Detect which cell encompasses the target text, then output its [X, Y] center coordinate. 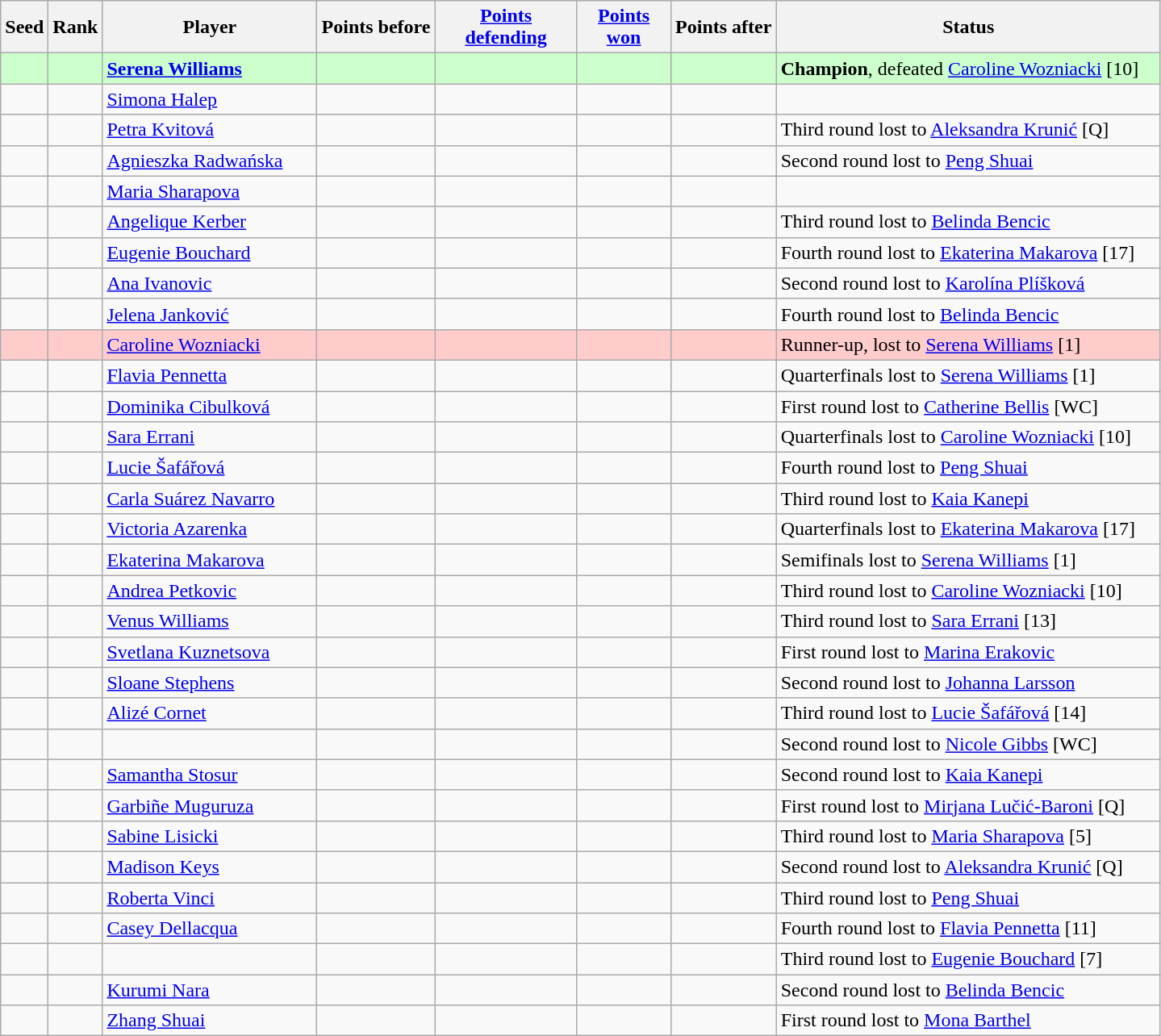
First round lost to Mona Barthel [968, 1021]
Ekaterina Makarova [210, 560]
Angelique Kerber [210, 222]
Seed [24, 27]
Third round lost to Sara Errani [13] [968, 621]
Petra Kvitová [210, 130]
First round lost to Marina Erakovic [968, 652]
First round lost to Catherine Bellis [WC] [968, 406]
Eugenie Bouchard [210, 253]
Third round lost to Peng Shuai [968, 898]
Points defending [506, 27]
Rank [76, 27]
Fourth round lost to Belinda Bencic [968, 314]
Dominika Cibulková [210, 406]
Samantha Stosur [210, 775]
Third round lost to Aleksandra Krunić [Q] [968, 130]
Fourth round lost to Peng Shuai [968, 468]
Agnieszka Radwańska [210, 161]
Second round lost to Belinda Bencic [968, 990]
Third round lost to Lucie Šafářová [14] [968, 713]
Second round lost to Kaia Kanepi [968, 775]
Third round lost to Caroline Wozniacki [10] [968, 591]
Points after [723, 27]
Sara Errani [210, 437]
Zhang Shuai [210, 1021]
Third round lost to Belinda Bencic [968, 222]
Quarterfinals lost to Serena Williams [1] [968, 375]
Simona Halep [210, 99]
Player [210, 27]
Second round lost to Aleksandra Krunić [Q] [968, 867]
Points before [376, 27]
Garbiñe Muguruza [210, 805]
Champion, defeated Caroline Wozniacki [10] [968, 69]
Status [968, 27]
Kurumi Nara [210, 990]
Serena Williams [210, 69]
Flavia Pennetta [210, 375]
Caroline Wozniacki [210, 345]
Sloane Stephens [210, 683]
First round lost to Mirjana Lučić-Baroni [Q] [968, 805]
Third round lost to Maria Sharapova [5] [968, 836]
Ana Ivanovic [210, 283]
Casey Dellacqua [210, 929]
Second round lost to Peng Shuai [968, 161]
Quarterfinals lost to Ekaterina Makarova [17] [968, 529]
Fourth round lost to Ekaterina Makarova [17] [968, 253]
Venus Williams [210, 621]
Svetlana Kuznetsova [210, 652]
Fourth round lost to Flavia Pennetta [11] [968, 929]
Sabine Lisicki [210, 836]
Carla Suárez Navarro [210, 499]
Second round lost to Johanna Larsson [968, 683]
Alizé Cornet [210, 713]
Lucie Šafářová [210, 468]
Second round lost to Karolína Plíšková [968, 283]
Semifinals lost to Serena Williams [1] [968, 560]
Andrea Petkovic [210, 591]
Roberta Vinci [210, 898]
Third round lost to Eugenie Bouchard [7] [968, 959]
Quarterfinals lost to Caroline Wozniacki [10] [968, 437]
Second round lost to Nicole Gibbs [WC] [968, 744]
Jelena Janković [210, 314]
Third round lost to Kaia Kanepi [968, 499]
Madison Keys [210, 867]
Runner-up, lost to Serena Williams [1] [968, 345]
Maria Sharapova [210, 191]
Victoria Azarenka [210, 529]
Points won [624, 27]
